Return the (x, y) coordinate for the center point of the cell that contains the specified text.  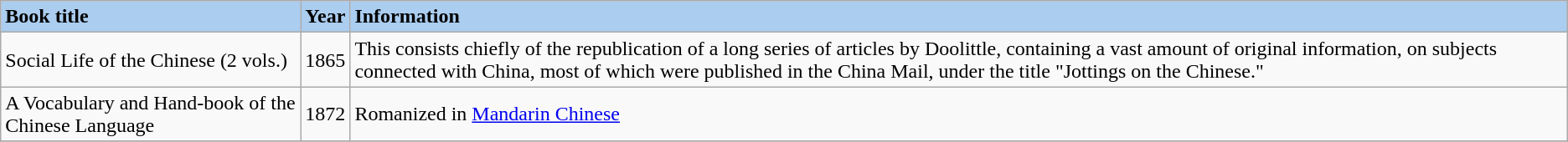
Book title (151, 17)
Romanized in Mandarin Chinese (958, 114)
Information (958, 17)
1865 (325, 60)
Year (325, 17)
1872 (325, 114)
Social Life of the Chinese (2 vols.) (151, 60)
A Vocabulary and Hand-book of the Chinese Language (151, 114)
